Locate the cell with the specified text and output its [X, Y] center coordinate. 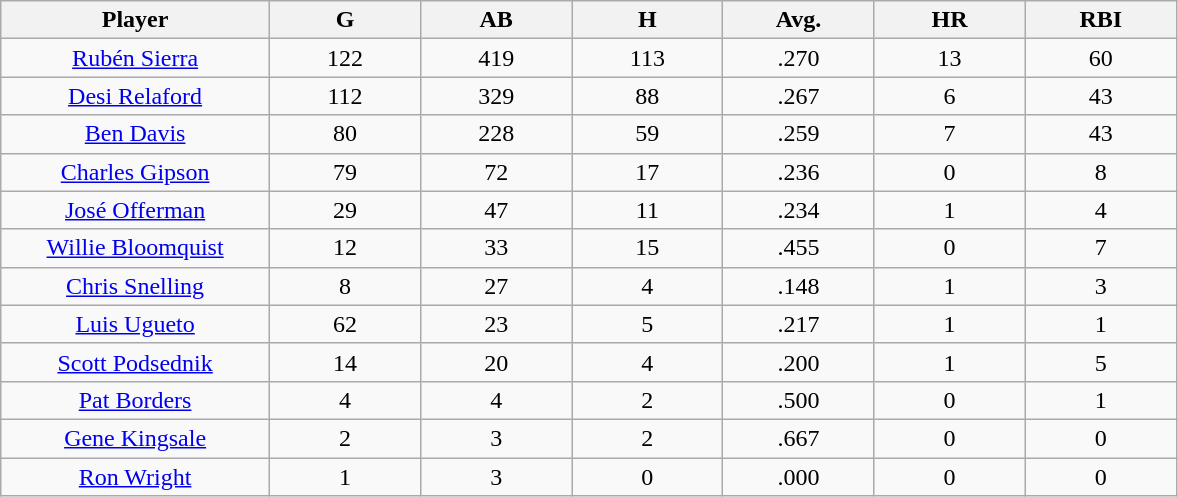
419 [496, 58]
112 [344, 96]
AB [496, 20]
Luis Ugueto [136, 324]
228 [496, 134]
27 [496, 286]
6 [950, 96]
88 [648, 96]
.500 [798, 400]
47 [496, 210]
Rubén Sierra [136, 58]
62 [344, 324]
.259 [798, 134]
72 [496, 172]
15 [648, 248]
23 [496, 324]
33 [496, 248]
113 [648, 58]
13 [950, 58]
Charles Gipson [136, 172]
.667 [798, 438]
12 [344, 248]
.000 [798, 477]
.234 [798, 210]
Desi Relaford [136, 96]
122 [344, 58]
RBI [1100, 20]
80 [344, 134]
Gene Kingsale [136, 438]
20 [496, 362]
Willie Bloomquist [136, 248]
Ben Davis [136, 134]
Avg. [798, 20]
Player [136, 20]
Ron Wright [136, 477]
329 [496, 96]
17 [648, 172]
29 [344, 210]
.200 [798, 362]
G [344, 20]
60 [1100, 58]
Scott Podsednik [136, 362]
11 [648, 210]
H [648, 20]
.455 [798, 248]
14 [344, 362]
HR [950, 20]
.270 [798, 58]
.236 [798, 172]
59 [648, 134]
79 [344, 172]
Chris Snelling [136, 286]
.148 [798, 286]
.267 [798, 96]
José Offerman [136, 210]
Pat Borders [136, 400]
.217 [798, 324]
